Locate the cell with the specified text and output its [x, y] center coordinate. 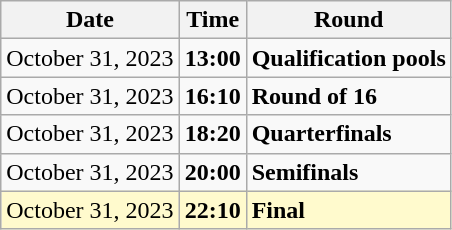
Quarterfinals [348, 134]
16:10 [212, 96]
Time [212, 20]
Date [90, 20]
Final [348, 210]
13:00 [212, 58]
Qualification pools [348, 58]
Round [348, 20]
18:20 [212, 134]
Semifinals [348, 172]
20:00 [212, 172]
22:10 [212, 210]
Round of 16 [348, 96]
